For the text-containing cell, return its midpoint in (x, y) coordinate format. 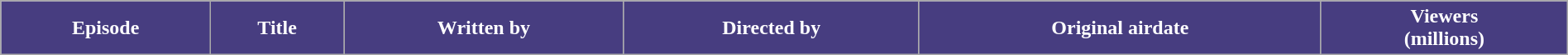
Directed by (771, 28)
Written by (485, 28)
Episode (106, 28)
Title (278, 28)
Viewers(millions) (1444, 28)
Original airdate (1120, 28)
